For the text-containing cell, return its midpoint in [x, y] coordinate format. 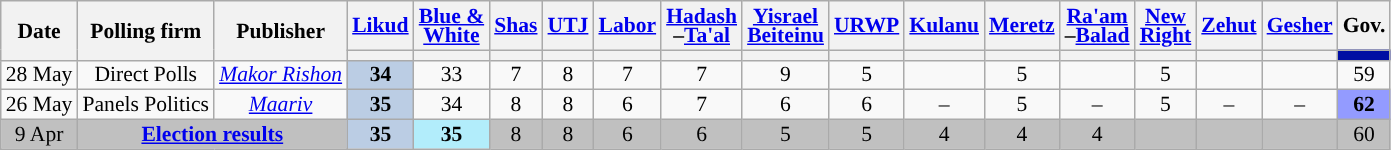
Panels Politics [146, 105]
Shas [516, 26]
33 [452, 75]
59 [1364, 75]
62 [1364, 105]
YisraelBeiteinu [786, 26]
Meretz [1022, 26]
Date [40, 30]
Labor [627, 26]
60 [1364, 135]
Gov. [1364, 26]
Hadash–Ta'al [702, 26]
Ra'am–Balad [1098, 26]
26 May [40, 105]
Maariv [280, 105]
Makor Rishon [280, 75]
Zehut [1228, 26]
9 [786, 75]
Likud [380, 26]
9 Apr [40, 135]
28 May [40, 75]
NewRight [1166, 26]
Direct Polls [146, 75]
Polling firm [146, 30]
Election results [212, 135]
Publisher [280, 30]
URWP [866, 26]
UTJ [568, 26]
Kulanu [944, 26]
Blue &White [452, 26]
Gesher [1300, 26]
